Determine the (X, Y) coordinate at the center of the cell enclosing the given text.  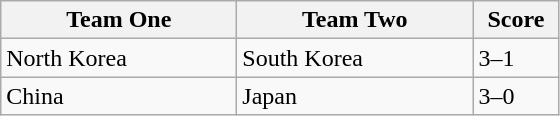
Team One (119, 20)
3–0 (516, 96)
Japan (355, 96)
North Korea (119, 58)
Score (516, 20)
3–1 (516, 58)
South Korea (355, 58)
China (119, 96)
Team Two (355, 20)
